Provide the [x, y] coordinate of the cell's center where the given text is located.  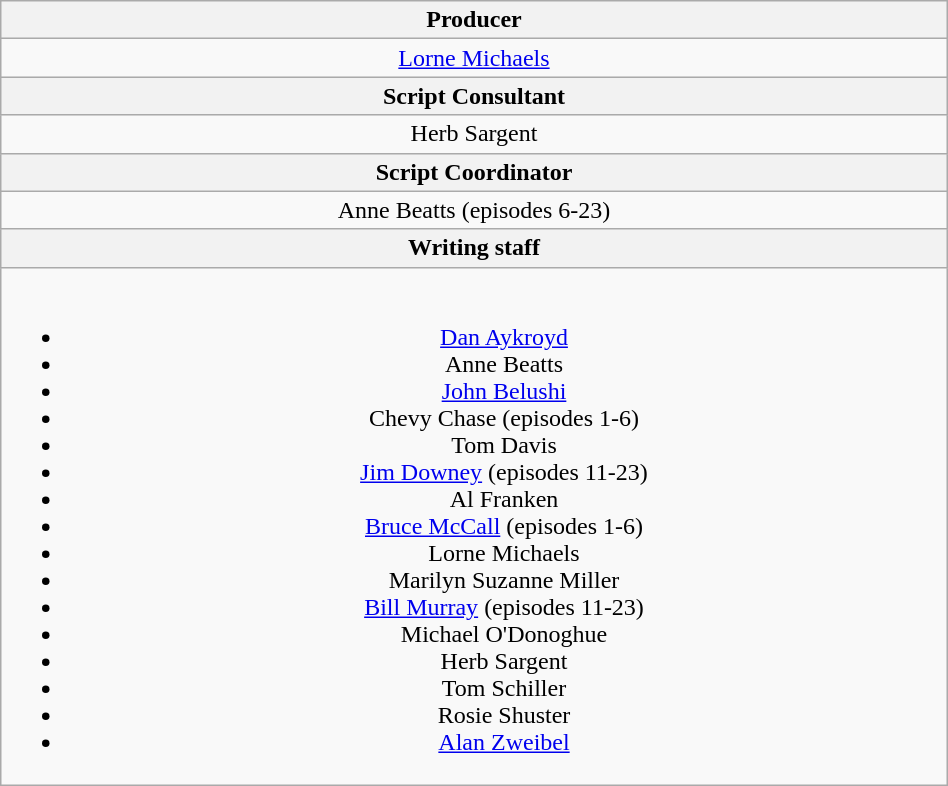
Writing staff [474, 248]
Script Coordinator [474, 172]
Lorne Michaels [474, 58]
Anne Beatts (episodes 6-23) [474, 210]
Producer [474, 20]
Herb Sargent [474, 134]
Script Consultant [474, 96]
